Extract the (x, y) coordinate from the center of the cell holding the provided text.  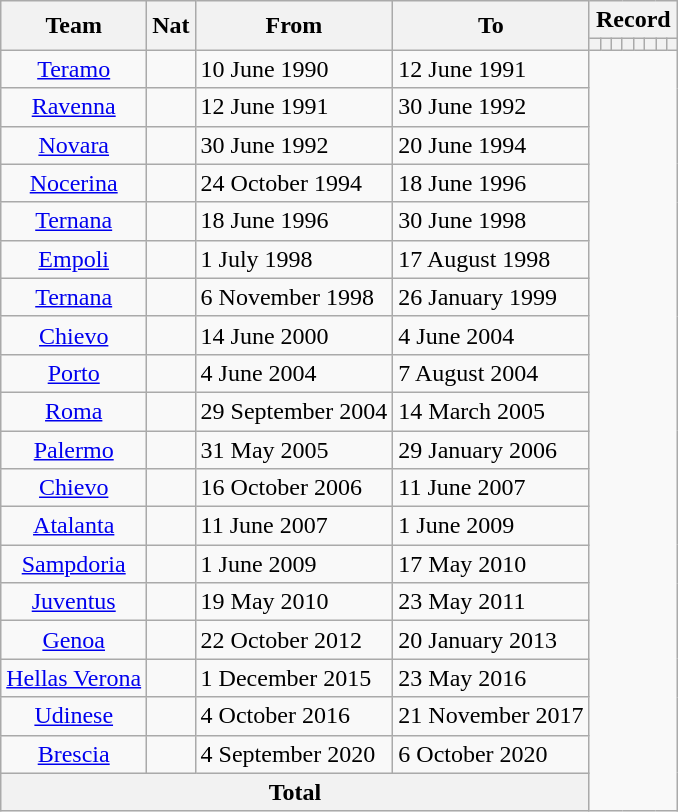
17 May 2010 (491, 564)
Nocerina (74, 183)
To (491, 26)
Atalanta (74, 526)
20 June 1994 (491, 145)
Genoa (74, 640)
Total (295, 792)
1 July 1998 (294, 259)
Novara (74, 145)
Brescia (74, 754)
14 March 2005 (491, 411)
23 May 2016 (491, 678)
Empoli (74, 259)
Udinese (74, 716)
4 September 2020 (294, 754)
4 October 2016 (294, 716)
Record (633, 20)
29 September 2004 (294, 411)
Hellas Verona (74, 678)
22 October 2012 (294, 640)
29 January 2006 (491, 449)
16 October 2006 (294, 488)
19 May 2010 (294, 602)
17 August 1998 (491, 259)
26 January 1999 (491, 297)
31 May 2005 (294, 449)
Ravenna (74, 107)
10 June 1990 (294, 69)
14 June 2000 (294, 335)
20 January 2013 (491, 640)
Sampdoria (74, 564)
24 October 1994 (294, 183)
Roma (74, 411)
6 November 1998 (294, 297)
6 October 2020 (491, 754)
7 August 2004 (491, 373)
Nat (171, 26)
Porto (74, 373)
Teramo (74, 69)
Team (74, 26)
From (294, 26)
23 May 2011 (491, 602)
30 June 1998 (491, 221)
1 December 2015 (294, 678)
Palermo (74, 449)
Juventus (74, 602)
21 November 2017 (491, 716)
